Find where the given text appears and provide that cell's center as (x, y) coordinate. 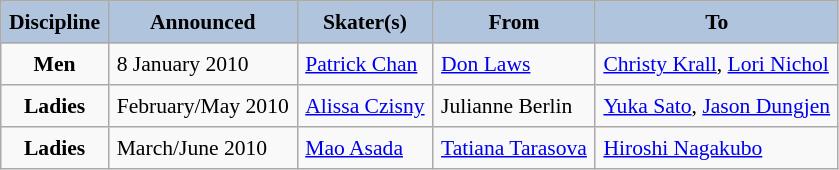
From (514, 22)
March/June 2010 (202, 148)
Alissa Czisny (365, 106)
Discipline (55, 22)
Hiroshi Nagakubo (716, 148)
Men (55, 64)
8 January 2010 (202, 64)
Don Laws (514, 64)
Yuka Sato, Jason Dungjen (716, 106)
February/May 2010 (202, 106)
Julianne Berlin (514, 106)
Christy Krall, Lori Nichol (716, 64)
Announced (202, 22)
Tatiana Tarasova (514, 148)
Patrick Chan (365, 64)
Mao Asada (365, 148)
Skater(s) (365, 22)
To (716, 22)
